Capture the cell that displays the provided text and extract its [x, y] central coordinate. 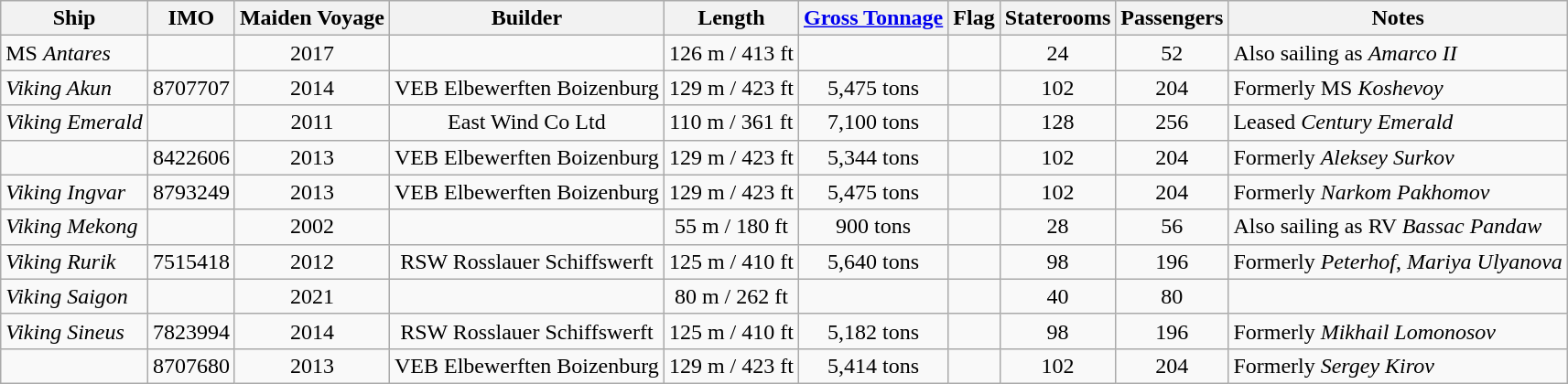
Leased Century Emerald [1399, 123]
IMO [190, 18]
Flag [974, 18]
Viking Akun [75, 88]
7823994 [190, 331]
24 [1058, 53]
Formerly Mikhail Lomonosov [1399, 331]
Notes [1399, 18]
Viking Rurik [75, 261]
2012 [311, 261]
80 [1172, 296]
Formerly MS Koshevoy [1399, 88]
Formerly Sergey Kirov [1399, 366]
MS Antares [75, 53]
56 [1172, 227]
128 [1058, 123]
Viking Saigon [75, 296]
Gross Tonnage [873, 18]
Viking Sineus [75, 331]
Formerly Aleksey Surkov [1399, 157]
40 [1058, 296]
5,414 tons [873, 366]
Also sailing as Amarco II [1399, 53]
256 [1172, 123]
Passengers [1172, 18]
2017 [311, 53]
55 m / 180 ft [730, 227]
126 m / 413 ft [730, 53]
900 tons [873, 227]
2021 [311, 296]
8707707 [190, 88]
Formerly Narkom Pakhomov [1399, 192]
Ship [75, 18]
Maiden Voyage [311, 18]
28 [1058, 227]
Viking Mekong [75, 227]
52 [1172, 53]
5,640 tons [873, 261]
5,182 tons [873, 331]
7515418 [190, 261]
Length [730, 18]
Viking Ingvar [75, 192]
110 m / 361 ft [730, 123]
80 m / 262 ft [730, 296]
Viking Emerald [75, 123]
Staterooms [1058, 18]
5,344 tons [873, 157]
2002 [311, 227]
8793249 [190, 192]
8422606 [190, 157]
8707680 [190, 366]
Formerly Peterhof, Mariya Ulyanova [1399, 261]
Also sailing as RV Bassac Pandaw [1399, 227]
East Wind Co Ltd [526, 123]
Builder [526, 18]
2011 [311, 123]
7,100 tons [873, 123]
